Output the (X, Y) coordinate of the center of the cell containing the given text.  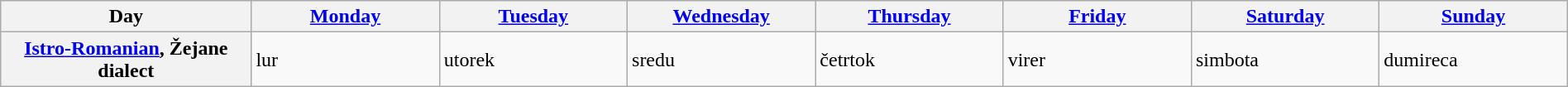
virer (1097, 60)
lur (346, 60)
Saturday (1285, 17)
simbota (1285, 60)
utorek (533, 60)
četrtok (910, 60)
Thursday (910, 17)
Monday (346, 17)
Istro-Romanian, Žejane dialect (126, 60)
Friday (1097, 17)
Wednesday (721, 17)
sredu (721, 60)
Tuesday (533, 17)
Day (126, 17)
Sunday (1474, 17)
dumireca (1474, 60)
